Capture the cell that displays the provided text and extract its (x, y) central coordinate. 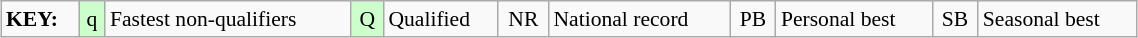
PB (753, 19)
NR (523, 19)
Fastest non-qualifiers (228, 19)
KEY: (40, 19)
q (92, 19)
Q (367, 19)
National record (639, 19)
Personal best (854, 19)
Seasonal best (1058, 19)
SB (955, 19)
Qualified (440, 19)
